Output the [X, Y] coordinate of the center of the cell containing the given text.  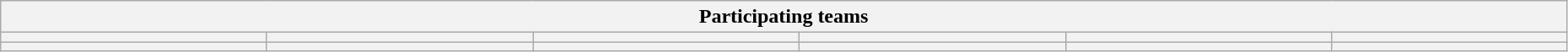
Participating teams [784, 17]
